Provide the (x, y) coordinate of the cell's center where the given text is located.  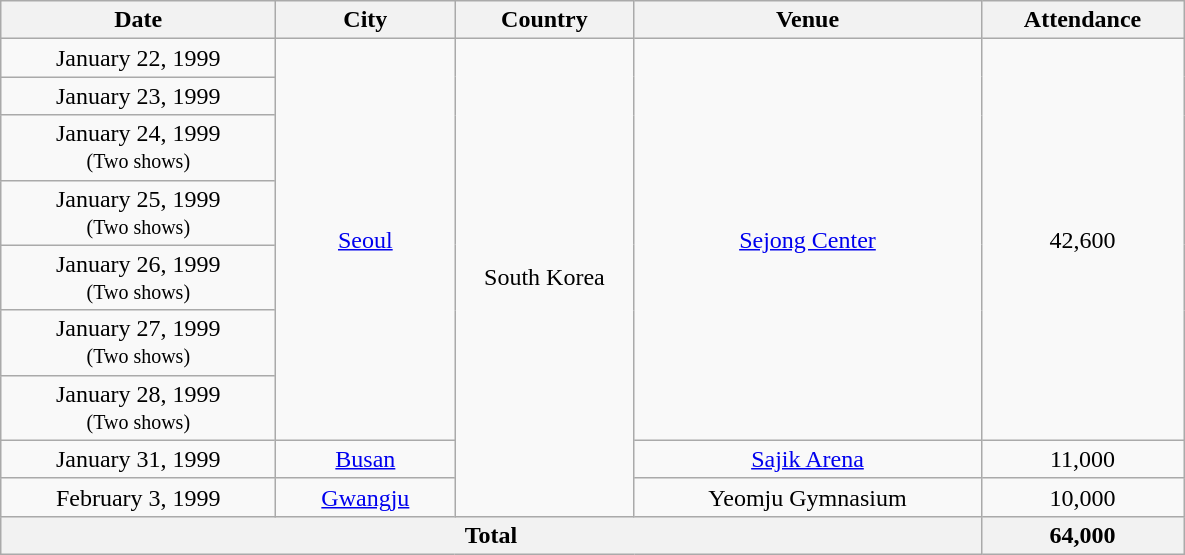
January 26, 1999(Two shows) (138, 278)
64,000 (1082, 535)
South Korea (544, 278)
Busan (366, 459)
11,000 (1082, 459)
Total (491, 535)
January 24, 1999(Two shows) (138, 148)
January 28, 1999(Two shows) (138, 408)
Attendance (1082, 20)
42,600 (1082, 240)
Yeomju Gymnasium (808, 497)
January 22, 1999 (138, 58)
January 25, 1999(Two shows) (138, 212)
Date (138, 20)
January 31, 1999 (138, 459)
January 23, 1999 (138, 96)
10,000 (1082, 497)
Sejong Center (808, 240)
Venue (808, 20)
Gwangju (366, 497)
Country (544, 20)
January 27, 1999(Two shows) (138, 342)
Sajik Arena (808, 459)
City (366, 20)
Seoul (366, 240)
February 3, 1999 (138, 497)
